Return the (X, Y) coordinate for the center point of the cell that contains the specified text.  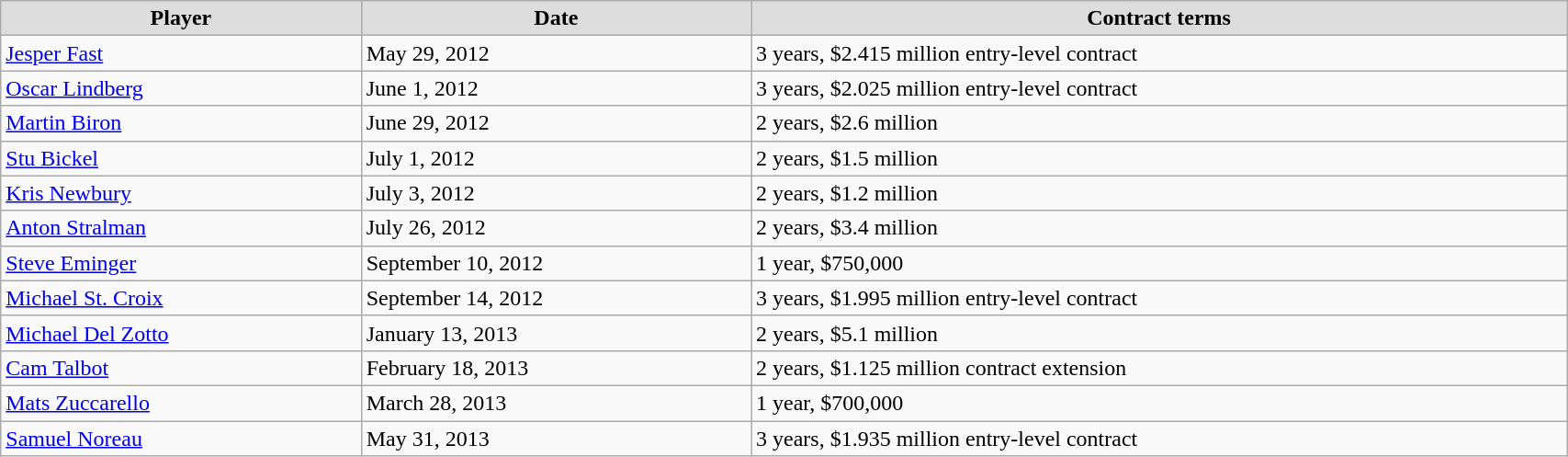
May 29, 2012 (556, 53)
July 1, 2012 (556, 158)
Stu Bickel (181, 158)
Date (556, 18)
1 year, $700,000 (1159, 403)
Contract terms (1159, 18)
1 year, $750,000 (1159, 263)
Kris Newbury (181, 193)
July 26, 2012 (556, 228)
Samuel Noreau (181, 439)
Michael St. Croix (181, 298)
September 10, 2012 (556, 263)
2 years, $1.2 million (1159, 193)
Michael Del Zotto (181, 333)
3 years, $1.935 million entry-level contract (1159, 439)
Player (181, 18)
3 years, $2.415 million entry-level contract (1159, 53)
Anton Stralman (181, 228)
June 29, 2012 (556, 123)
3 years, $2.025 million entry-level contract (1159, 88)
Martin Biron (181, 123)
June 1, 2012 (556, 88)
Steve Eminger (181, 263)
2 years, $5.1 million (1159, 333)
February 18, 2013 (556, 368)
May 31, 2013 (556, 439)
Jesper Fast (181, 53)
2 years, $3.4 million (1159, 228)
Cam Talbot (181, 368)
March 28, 2013 (556, 403)
3 years, $1.995 million entry-level contract (1159, 298)
July 3, 2012 (556, 193)
Mats Zuccarello (181, 403)
Oscar Lindberg (181, 88)
2 years, $1.5 million (1159, 158)
January 13, 2013 (556, 333)
2 years, $1.125 million contract extension (1159, 368)
2 years, $2.6 million (1159, 123)
September 14, 2012 (556, 298)
